Return the [x, y] coordinate for the center point of the cell that contains the specified text.  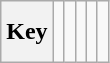
Key [27, 32]
